Determine the [X, Y] coordinate at the center of the cell enclosing the given text.  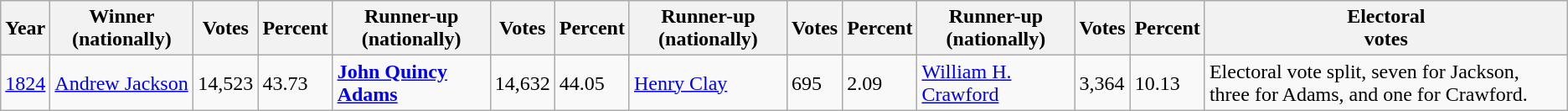
Winner (nationally) [122, 29]
Electoralvotes [1385, 29]
John Quincy Adams [411, 82]
1824 [25, 82]
14,523 [226, 82]
William H. Crawford [996, 82]
3,364 [1102, 82]
44.05 [591, 82]
Henry Clay [708, 82]
Electoral vote split, seven for Jackson, three for Adams, and one for Crawford. [1385, 82]
Andrew Jackson [122, 82]
695 [814, 82]
2.09 [879, 82]
14,632 [523, 82]
43.73 [295, 82]
10.13 [1168, 82]
Year [25, 29]
